Locate the cell with the specified text and output its [X, Y] center coordinate. 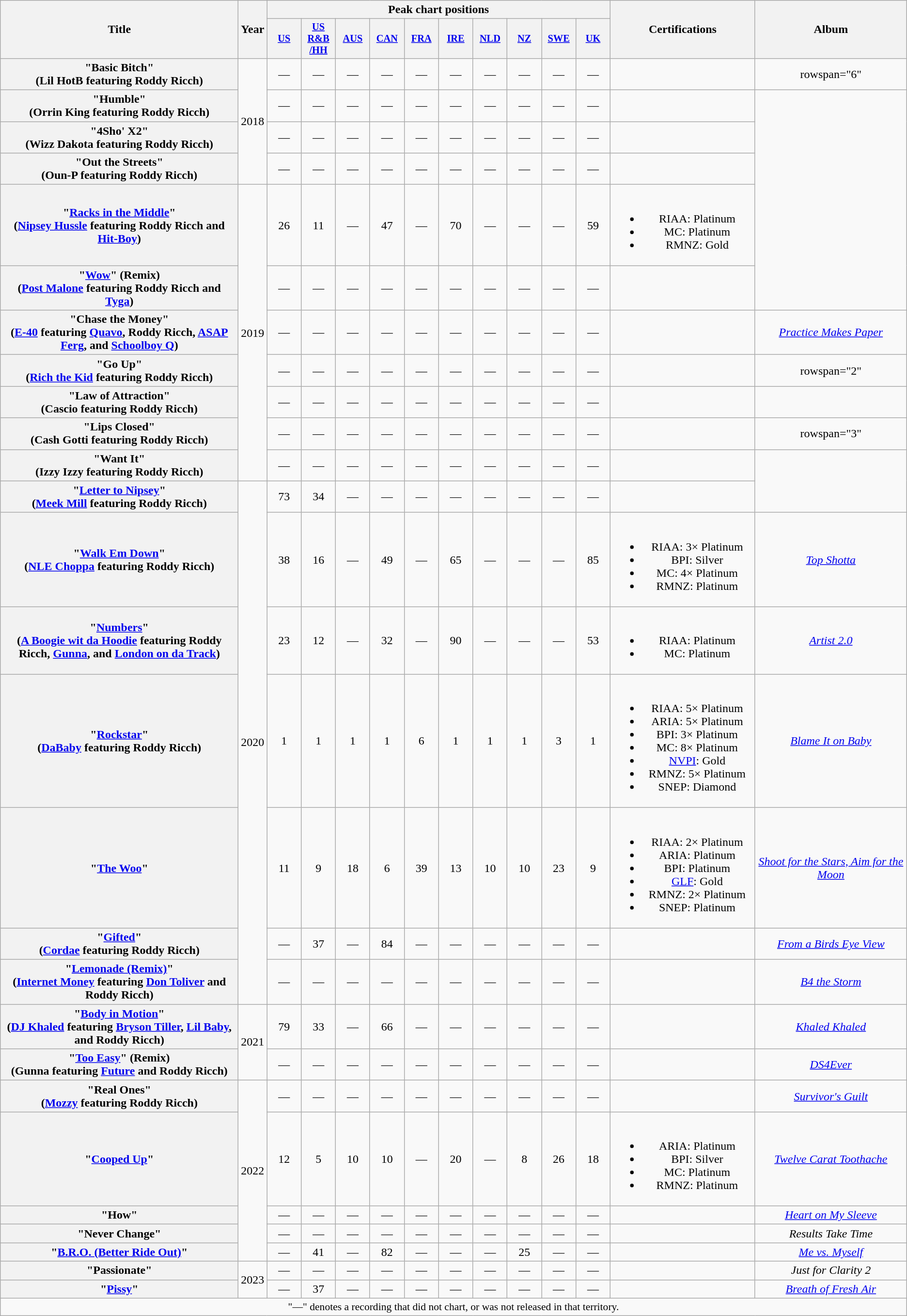
"How" [119, 1215]
53 [593, 640]
90 [455, 640]
Just for Clarity 2 [830, 1270]
20 [455, 1159]
59 [593, 225]
2020 [253, 743]
"Wow" (Remix)(Post Malone featuring Roddy Ricch and Tyga) [119, 288]
38 [284, 559]
49 [387, 559]
Survivor's Guilt [830, 1096]
2023 [253, 1280]
RIAA: 3× PlatinumBPI: SilverMC: 4× PlatinumRMNZ: Platinum [682, 559]
"Rockstar"(DaBaby featuring Roddy Ricch) [119, 741]
"—" denotes a recording that did not chart, or was not released in that territory. [453, 1307]
3 [559, 741]
"Lips Closed"(Cash Gotti featuring Roddy Ricch) [119, 433]
"Out the Streets"(Oun-P featuring Roddy Ricch) [119, 169]
Me vs. Myself [830, 1252]
NZ [524, 39]
"Real Ones"(Mozzy featuring Roddy Ricch) [119, 1096]
2022 [253, 1171]
Artist 2.0 [830, 640]
Twelve Carat Toothache [830, 1159]
AUS [353, 39]
Khaled Khaled [830, 1027]
rowspan="3" [830, 433]
39 [422, 868]
ARIA: PlatinumBPI: SilverMC: PlatinumRMNZ: Platinum [682, 1159]
Breath of Fresh Air [830, 1289]
2021 [253, 1042]
From a Birds Eye View [830, 943]
"Letter to Nipsey"(Meek Mill featuring Roddy Ricch) [119, 496]
Results Take Time [830, 1234]
Blame It on Baby [830, 741]
Top Shotta [830, 559]
B4 the Storm [830, 982]
70 [455, 225]
25 [524, 1252]
85 [593, 559]
RIAA: PlatinumMC: Platinum [682, 640]
8 [524, 1159]
"Too Easy" (Remix)(Gunna featuring Future and Roddy Ricch) [119, 1064]
"Law of Attraction"(Cascio featuring Roddy Ricch) [119, 402]
"Passionate" [119, 1270]
41 [319, 1252]
"Never Change" [119, 1234]
"Lemonade (Remix)"(Internet Money featuring Don Toliver and Roddy Ricch) [119, 982]
"Racks in the Middle"(Nipsey Hussle featuring Roddy Ricch and Hit-Boy) [119, 225]
Year [253, 30]
"Walk Em Down"(NLE Choppa featuring Roddy Ricch) [119, 559]
"Basic Bitch"(Lil HotB featuring Roddy Ricch) [119, 74]
16 [319, 559]
Certifications [682, 30]
Heart on My Sleeve [830, 1215]
82 [387, 1252]
US [284, 39]
FRA [422, 39]
"The Woo" [119, 868]
UK [593, 39]
"Want It"(Izzy Izzy featuring Roddy Ricch) [119, 465]
"Pissy" [119, 1289]
2019 [253, 333]
RIAA: 2× PlatinumARIA: PlatinumBPI: PlatinumGLF: GoldRMNZ: 2× PlatinumSNEP: Platinum [682, 868]
Album [830, 30]
73 [284, 496]
32 [387, 640]
65 [455, 559]
84 [387, 943]
RIAA: PlatinumMC: PlatinumRMNZ: Gold [682, 225]
NLD [490, 39]
SWE [559, 39]
Practice Makes Paper [830, 333]
CAN [387, 39]
rowspan="2" [830, 370]
"Go Up"(Rich the Kid featuring Roddy Ricch) [119, 370]
"Humble"(Orrin King featuring Roddy Ricch) [119, 106]
DS4Ever [830, 1064]
rowspan="6" [830, 74]
Peak chart positions [439, 10]
66 [387, 1027]
RIAA: 5× PlatinumARIA: 5× PlatinumBPI: 3× PlatinumMC: 8× PlatinumNVPI: GoldRMNZ: 5× PlatinumSNEP: Diamond [682, 741]
Shoot for the Stars, Aim for the Moon [830, 868]
"4Sho' X2"(Wizz Dakota featuring Roddy Ricch) [119, 138]
34 [319, 496]
79 [284, 1027]
IRE [455, 39]
2018 [253, 121]
"Chase the Money"(E-40 featuring Quavo, Roddy Ricch, ASAP Ferg, and Schoolboy Q) [119, 333]
33 [319, 1027]
5 [319, 1159]
47 [387, 225]
Title [119, 30]
"Numbers"(A Boogie wit da Hoodie featuring Roddy Ricch, Gunna, and London on da Track) [119, 640]
"B.R.O. (Better Ride Out)" [119, 1252]
"Cooped Up" [119, 1159]
13 [455, 868]
USR&B/HH [319, 39]
"Body in Motion"(DJ Khaled featuring Bryson Tiller, Lil Baby, and Roddy Ricch) [119, 1027]
"Gifted"(Cordae featuring Roddy Ricch) [119, 943]
